Detect which cell encompasses the target text, then output its (X, Y) center coordinate. 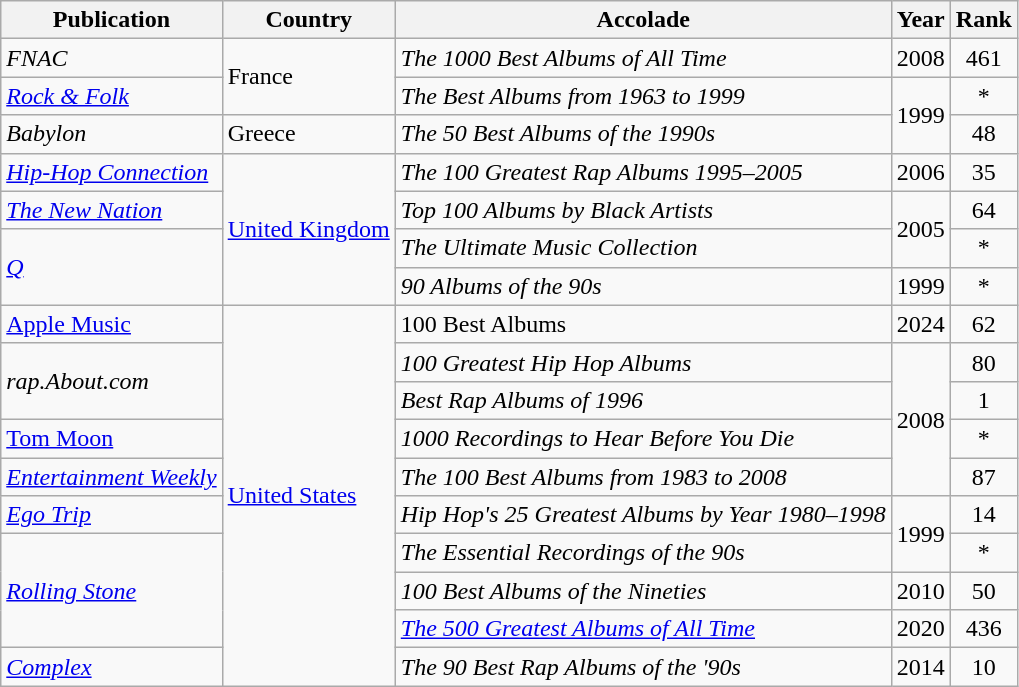
64 (984, 210)
Entertainment Weekly (112, 477)
1000 Recordings to Hear Before You Die (643, 438)
Top 100 Albums by Black Artists (643, 210)
14 (984, 515)
The 50 Best Albums of the 1990s (643, 134)
48 (984, 134)
Babylon (112, 134)
2010 (920, 591)
The 100 Best Albums from 1983 to 2008 (643, 477)
The 100 Greatest Rap Albums 1995–2005 (643, 172)
The Best Albums from 1963 to 1999 (643, 96)
10 (984, 667)
Greece (308, 134)
Rank (984, 20)
50 (984, 591)
1 (984, 400)
Tom Moon (112, 438)
United Kingdom (308, 229)
The Essential Recordings of the 90s (643, 553)
FNAC (112, 58)
Publication (112, 20)
Complex (112, 667)
90 Albums of the 90s (643, 286)
Country (308, 20)
2024 (920, 324)
Q (112, 267)
Ego Trip (112, 515)
The New Nation (112, 210)
100 Greatest Hip Hop Albums (643, 362)
Accolade (643, 20)
461 (984, 58)
2005 (920, 229)
436 (984, 629)
The Ultimate Music Collection (643, 248)
35 (984, 172)
2020 (920, 629)
rap.About.com (112, 381)
Year (920, 20)
Hip-Hop Connection (112, 172)
2006 (920, 172)
62 (984, 324)
80 (984, 362)
The 1000 Best Albums of All Time (643, 58)
Rolling Stone (112, 591)
Apple Music (112, 324)
87 (984, 477)
France (308, 77)
The 500 Greatest Albums of All Time (643, 629)
Best Rap Albums of 1996 (643, 400)
100 Best Albums (643, 324)
100 Best Albums of the Nineties (643, 591)
2014 (920, 667)
United States (308, 496)
The 90 Best Rap Albums of the '90s (643, 667)
Rock & Folk (112, 96)
Hip Hop's 25 Greatest Albums by Year 1980–1998 (643, 515)
